Capture the cell that displays the provided text and extract its (x, y) central coordinate. 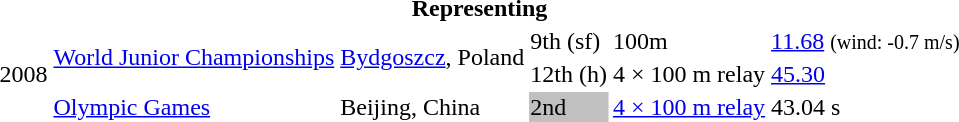
2nd (569, 107)
Olympic Games (194, 107)
12th (h) (569, 74)
World Junior Championships (194, 58)
9th (sf) (569, 41)
Beijing, China (432, 107)
Bydgoszcz, Poland (432, 58)
100m (688, 41)
